Find where the given text appears and provide that cell's center as (X, Y) coordinate. 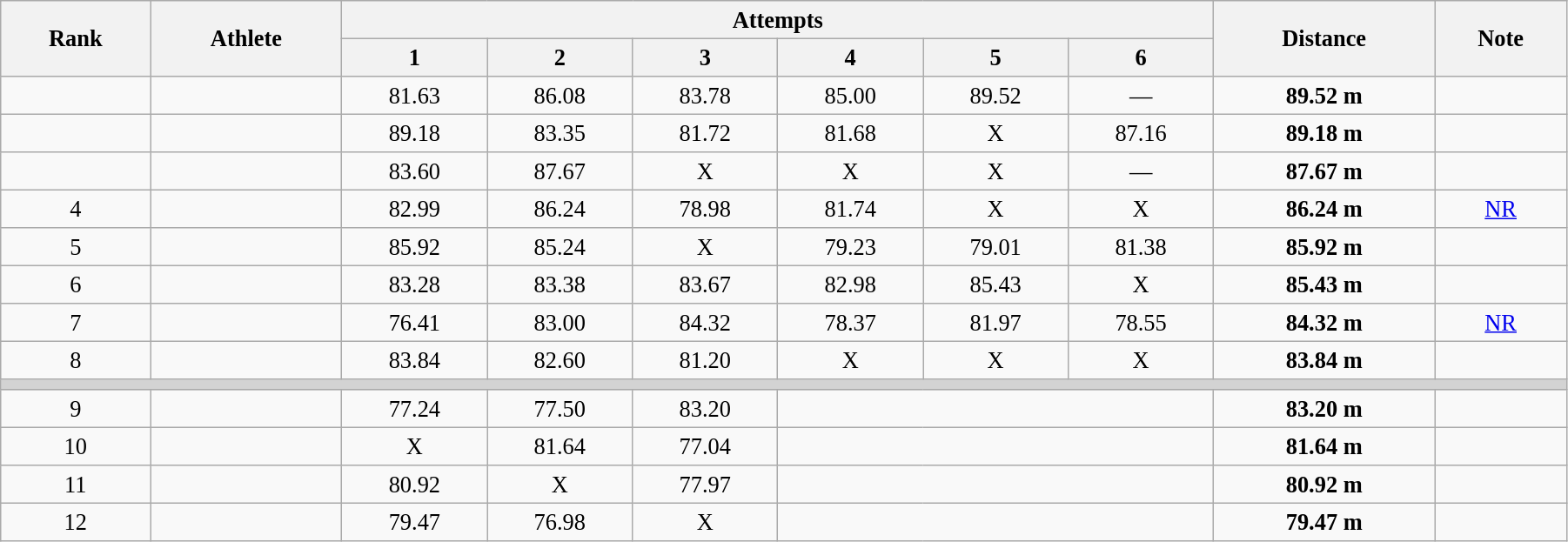
83.38 (560, 284)
83.00 (560, 323)
87.16 (1142, 133)
83.84 (414, 360)
86.08 (560, 95)
1 (414, 57)
Attempts (778, 19)
83.67 (705, 284)
84.32 (705, 323)
8 (76, 360)
81.38 (1142, 247)
Rank (76, 38)
87.67 (560, 171)
85.24 (560, 247)
85.92 (414, 247)
12 (76, 522)
86.24 (560, 209)
76.98 (560, 522)
83.84 m (1324, 360)
79.47 (414, 522)
77.97 (705, 485)
79.01 (995, 247)
85.43 (995, 284)
81.64 (560, 446)
89.52 m (1324, 95)
81.74 (851, 209)
79.47 m (1324, 522)
2 (560, 57)
80.92 (414, 485)
78.55 (1142, 323)
89.18 (414, 133)
85.00 (851, 95)
83.35 (560, 133)
83.60 (414, 171)
84.32 m (1324, 323)
89.18 m (1324, 133)
3 (705, 57)
85.43 m (1324, 284)
89.52 (995, 95)
81.68 (851, 133)
77.24 (414, 409)
9 (76, 409)
81.72 (705, 133)
86.24 m (1324, 209)
Distance (1324, 38)
78.98 (705, 209)
82.60 (560, 360)
76.41 (414, 323)
78.37 (851, 323)
82.99 (414, 209)
82.98 (851, 284)
Athlete (246, 38)
83.78 (705, 95)
81.20 (705, 360)
83.28 (414, 284)
81.63 (414, 95)
87.67 m (1324, 171)
85.92 m (1324, 247)
77.04 (705, 446)
11 (76, 485)
83.20 (705, 409)
77.50 (560, 409)
80.92 m (1324, 485)
7 (76, 323)
Note (1501, 38)
10 (76, 446)
81.97 (995, 323)
79.23 (851, 247)
83.20 m (1324, 409)
81.64 m (1324, 446)
